Locate the cell with the specified text and output its [X, Y] center coordinate. 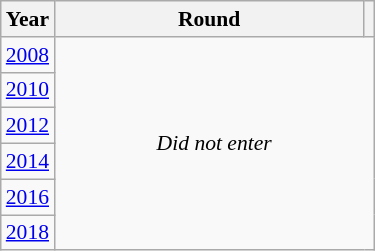
2016 [28, 197]
2010 [28, 90]
2008 [28, 55]
Year [28, 19]
2014 [28, 162]
Round [209, 19]
2012 [28, 126]
2018 [28, 233]
Did not enter [214, 144]
